Scan for the cell matching the given text and deliver its [X, Y] coordinate at center. 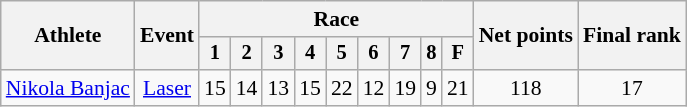
Nikola Banjac [68, 88]
19 [405, 88]
22 [342, 88]
13 [278, 88]
21 [458, 88]
14 [247, 88]
8 [432, 54]
F [458, 54]
6 [374, 54]
7 [405, 54]
2 [247, 54]
5 [342, 54]
Final rank [632, 36]
9 [432, 88]
1 [215, 54]
17 [632, 88]
12 [374, 88]
Athlete [68, 36]
Net points [526, 36]
3 [278, 54]
118 [526, 88]
Laser [167, 88]
4 [310, 54]
Race [336, 19]
Event [167, 36]
